Return the [x, y] coordinate for the center point of the cell that contains the specified text.  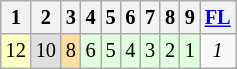
FL [218, 17]
10 [46, 51]
7 [150, 17]
12 [16, 51]
9 [190, 17]
